Provide the [X, Y] coordinate of the cell's center where the given text is located.  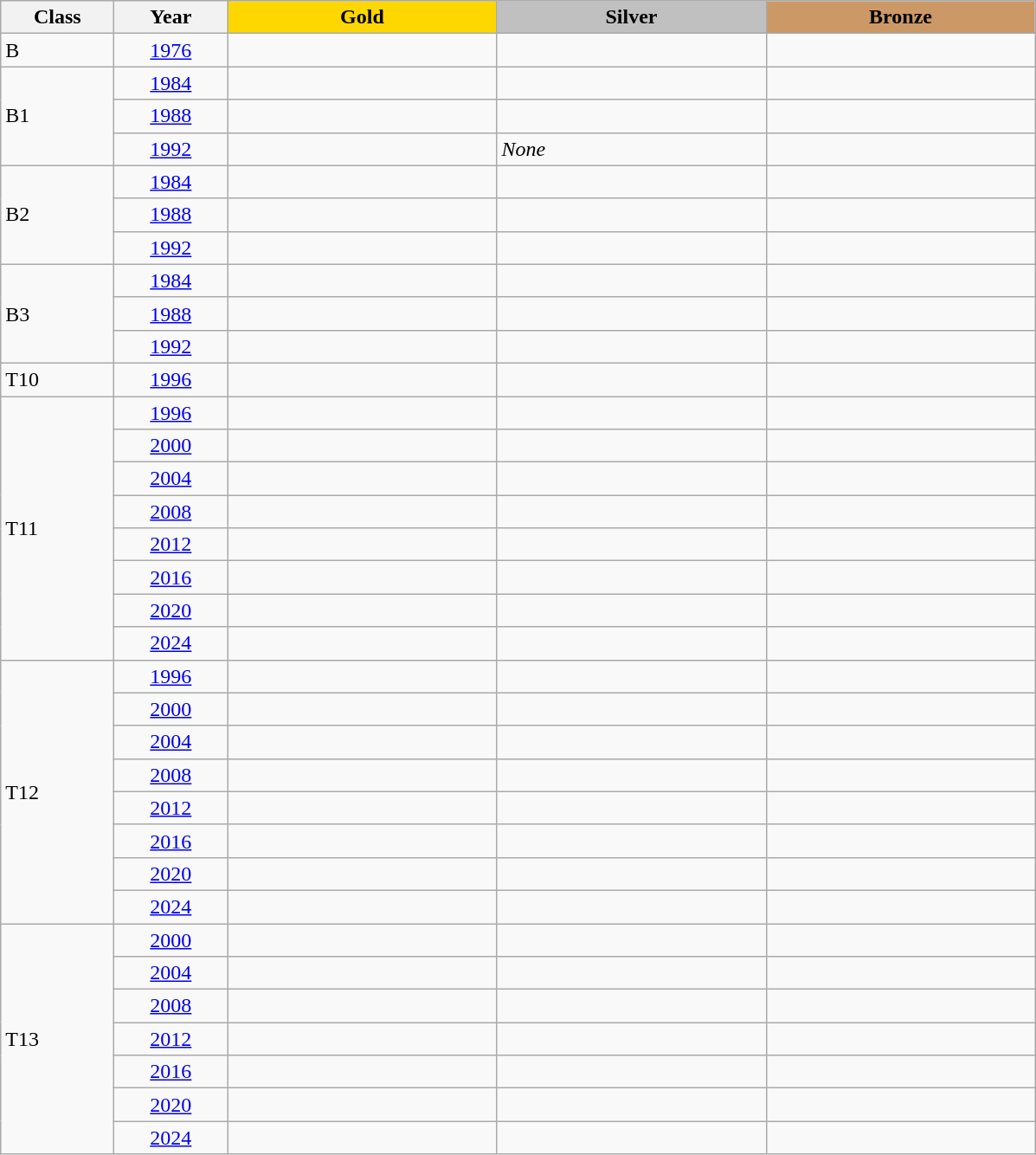
Class [57, 17]
B2 [57, 215]
Bronze [900, 17]
T11 [57, 528]
T10 [57, 379]
T13 [57, 1038]
Gold [362, 17]
B3 [57, 313]
T12 [57, 791]
Silver [632, 17]
B [57, 50]
Year [171, 17]
1976 [171, 50]
B1 [57, 116]
None [632, 149]
